Identify which cell holds the provided text, then report its [X, Y] central coordinate. 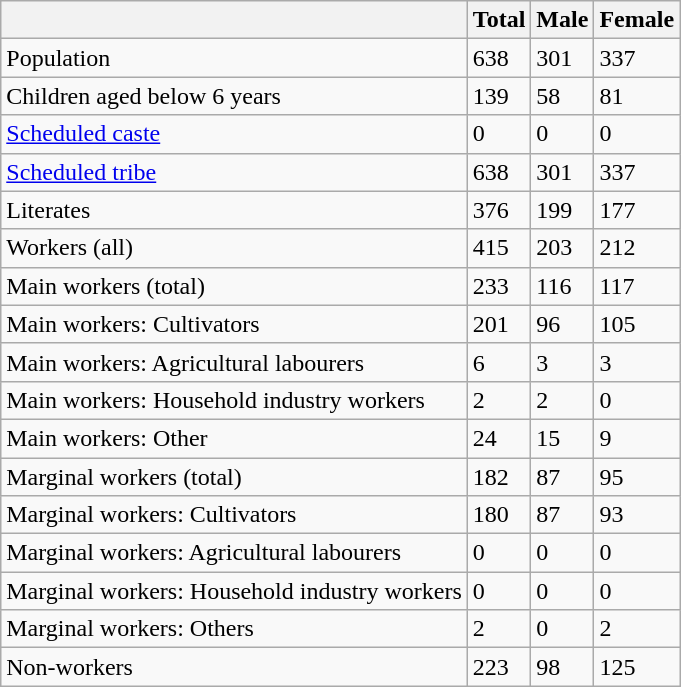
Literates [234, 210]
Main workers: Other [234, 438]
58 [562, 96]
Marginal workers: Others [234, 629]
203 [562, 248]
Marginal workers: Cultivators [234, 515]
139 [499, 96]
199 [562, 210]
81 [637, 96]
Marginal workers: Agricultural labourers [234, 553]
177 [637, 210]
Male [562, 20]
Main workers: Agricultural labourers [234, 362]
105 [637, 324]
233 [499, 286]
Marginal workers: Household industry workers [234, 591]
223 [499, 667]
6 [499, 362]
201 [499, 324]
125 [637, 667]
116 [562, 286]
9 [637, 438]
Workers (all) [234, 248]
24 [499, 438]
Female [637, 20]
98 [562, 667]
212 [637, 248]
93 [637, 515]
96 [562, 324]
Population [234, 58]
15 [562, 438]
Main workers (total) [234, 286]
Non-workers [234, 667]
Scheduled caste [234, 134]
180 [499, 515]
117 [637, 286]
376 [499, 210]
Marginal workers (total) [234, 477]
Children aged below 6 years [234, 96]
415 [499, 248]
Scheduled tribe [234, 172]
95 [637, 477]
182 [499, 477]
Main workers: Household industry workers [234, 400]
Total [499, 20]
Main workers: Cultivators [234, 324]
